Return the (x, y) coordinate for the center point of the cell that contains the specified text.  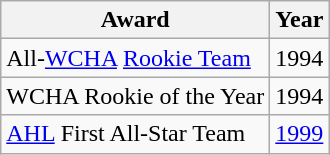
1999 (300, 134)
AHL First All-Star Team (136, 134)
Year (300, 20)
WCHA Rookie of the Year (136, 96)
All-WCHA Rookie Team (136, 58)
Award (136, 20)
